Determine the [X, Y] coordinate at the center of the cell enclosing the given text.  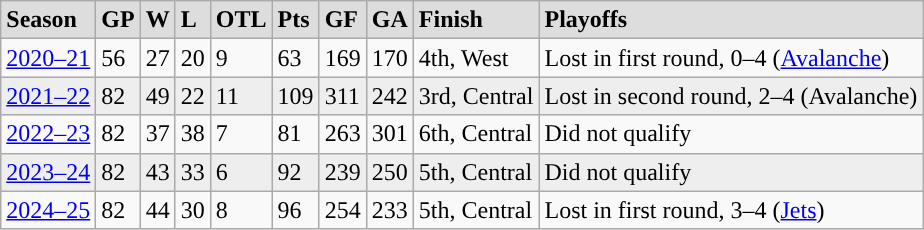
2024–25 [48, 210]
GP [118, 20]
3rd, Central [476, 96]
44 [158, 210]
250 [390, 172]
Lost in first round, 3–4 (Jets) [731, 210]
2023–24 [48, 172]
170 [390, 58]
242 [390, 96]
96 [296, 210]
Season [48, 20]
37 [158, 134]
169 [342, 58]
56 [118, 58]
2021–22 [48, 96]
L [192, 20]
Lost in first round, 0–4 (Avalanche) [731, 58]
20 [192, 58]
2022–23 [48, 134]
6th, Central [476, 134]
Finish [476, 20]
239 [342, 172]
63 [296, 58]
311 [342, 96]
6 [241, 172]
49 [158, 96]
9 [241, 58]
7 [241, 134]
27 [158, 58]
33 [192, 172]
GA [390, 20]
43 [158, 172]
Pts [296, 20]
109 [296, 96]
254 [342, 210]
81 [296, 134]
8 [241, 210]
38 [192, 134]
Playoffs [731, 20]
22 [192, 96]
4th, West [476, 58]
2020–21 [48, 58]
GF [342, 20]
301 [390, 134]
W [158, 20]
233 [390, 210]
Lost in second round, 2–4 (Avalanche) [731, 96]
11 [241, 96]
OTL [241, 20]
30 [192, 210]
263 [342, 134]
92 [296, 172]
